Provide the (x, y) coordinate of the cell's center where the given text is located.  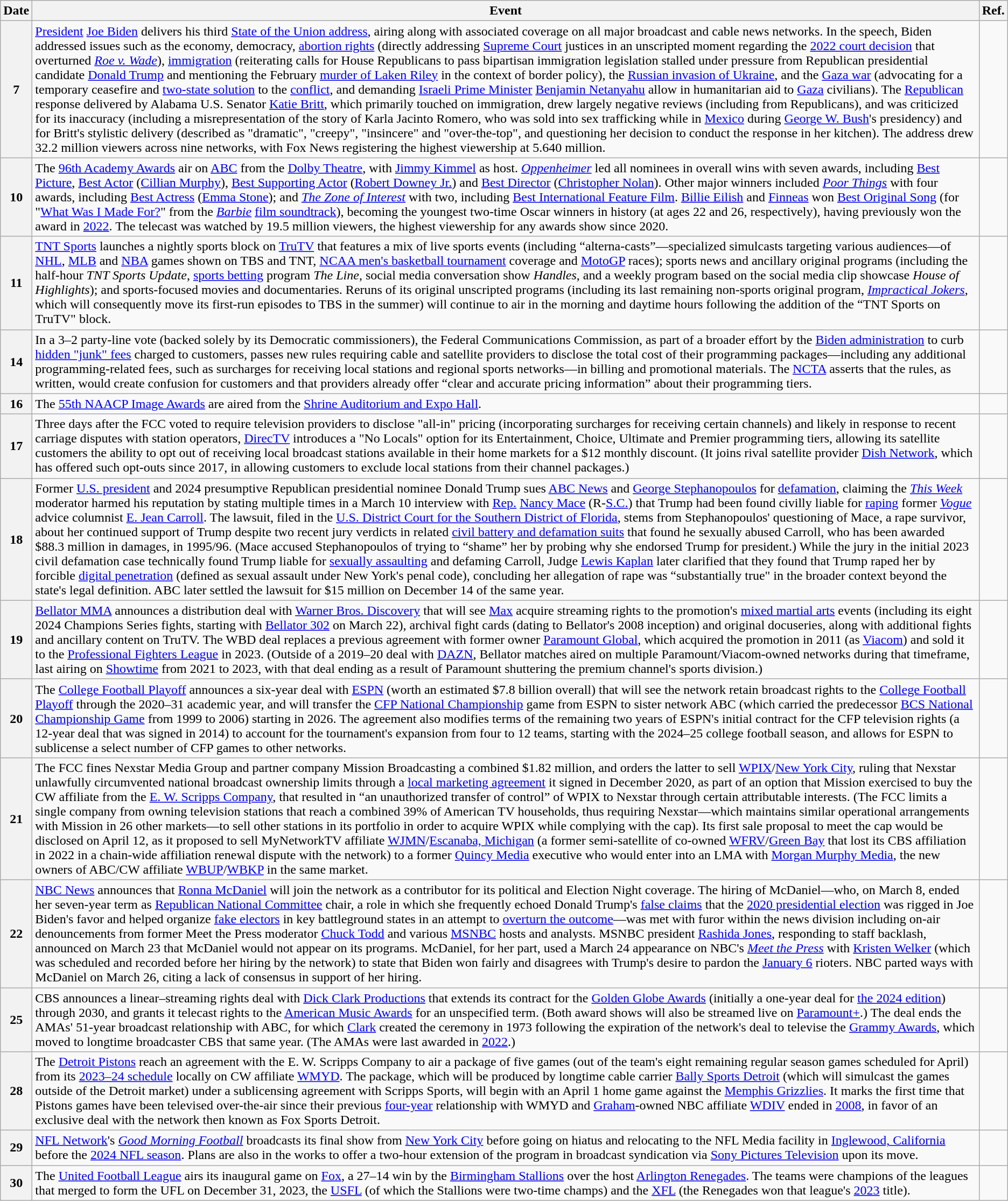
29 (16, 1148)
Date (16, 11)
10 (16, 197)
20 (16, 718)
17 (16, 446)
14 (16, 362)
25 (16, 1020)
22 (16, 933)
11 (16, 283)
Event (506, 11)
19 (16, 640)
18 (16, 539)
Ref. (993, 11)
The 55th NAACP Image Awards are aired from the Shrine Auditorium and Expo Hall. (506, 404)
16 (16, 404)
7 (16, 89)
30 (16, 1183)
28 (16, 1091)
21 (16, 818)
